From the cell containing the given text, extract its center point as [x, y] coordinate. 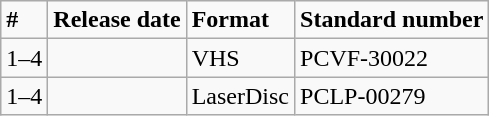
PCVF-30022 [392, 58]
LaserDisc [240, 96]
Standard number [392, 20]
Release date [117, 20]
VHS [240, 58]
Format [240, 20]
PCLP-00279 [392, 96]
# [24, 20]
